Scan for the cell matching the given text and deliver its (X, Y) coordinate at center. 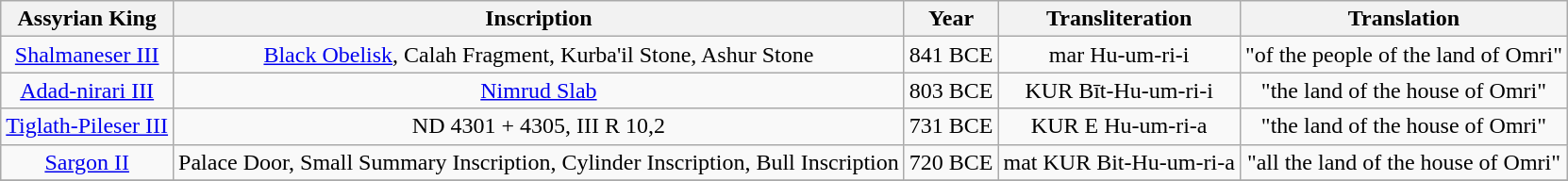
"of the people of the land of Omri" (1404, 55)
KUR Bīt-Hu-um-ri-i (1119, 90)
mat KUR Bit-Hu-um-ri-a (1119, 162)
Black Obelisk, Calah Fragment, Kurba'il Stone, Ashur Stone (540, 55)
Nimrud Slab (540, 90)
"all the land of the house of Omri" (1404, 162)
Inscription (540, 19)
Shalmaneser III (87, 55)
Sargon II (87, 162)
Adad-nirari III (87, 90)
Translation (1404, 19)
KUR E Hu-um-ri-a (1119, 126)
Transliteration (1119, 19)
720 BCE (951, 162)
Tiglath-Pileser III (87, 126)
841 BCE (951, 55)
ND 4301 + 4305, III R 10,2 (540, 126)
803 BCE (951, 90)
mar Hu-um-ri-i (1119, 55)
731 BCE (951, 126)
Palace Door, Small Summary Inscription, Cylinder Inscription, Bull Inscription (540, 162)
Assyrian King (87, 19)
Year (951, 19)
